Capture the cell that displays the provided text and extract its (X, Y) central coordinate. 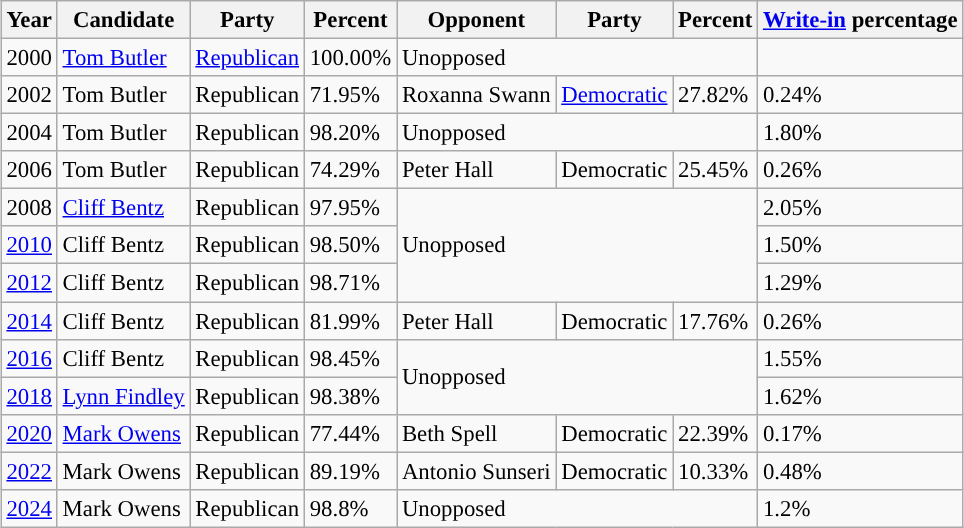
98.38% (350, 396)
89.19% (350, 471)
2014 (29, 321)
98.20% (350, 133)
Write-in percentage (860, 20)
27.82% (716, 95)
Roxanna Swann (476, 95)
25.45% (716, 170)
Candidate (124, 20)
1.2% (860, 508)
98.71% (350, 283)
0.48% (860, 471)
2016 (29, 358)
2024 (29, 508)
81.99% (350, 321)
Beth Spell (476, 433)
71.95% (350, 95)
98.8% (350, 508)
77.44% (350, 433)
2020 (29, 433)
2022 (29, 471)
98.45% (350, 358)
Year (29, 20)
1.62% (860, 396)
2000 (29, 57)
1.29% (860, 283)
2018 (29, 396)
10.33% (716, 471)
2008 (29, 208)
97.95% (350, 208)
2006 (29, 170)
Lynn Findley (124, 396)
Opponent (476, 20)
0.24% (860, 95)
1.80% (860, 133)
1.50% (860, 245)
74.29% (350, 170)
2012 (29, 283)
0.17% (860, 433)
100.00% (350, 57)
2004 (29, 133)
22.39% (716, 433)
2.05% (860, 208)
98.50% (350, 245)
1.55% (860, 358)
17.76% (716, 321)
Antonio Sunseri (476, 471)
2010 (29, 245)
2002 (29, 95)
